Capture the cell that displays the provided text and extract its [X, Y] central coordinate. 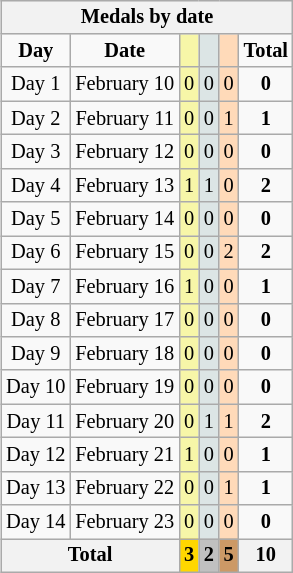
Day 10 [36, 387]
February 18 [124, 354]
February 10 [124, 84]
Day [36, 51]
Day 13 [36, 488]
Day 1 [36, 84]
Day 11 [36, 421]
February 11 [124, 118]
Day 2 [36, 118]
February 20 [124, 421]
Day 5 [36, 219]
February 16 [124, 286]
February 14 [124, 219]
Day 8 [36, 320]
5 [229, 556]
February 19 [124, 387]
Day 3 [36, 152]
February 12 [124, 152]
3 [189, 556]
Day 4 [36, 185]
Day 7 [36, 286]
Medals by date [147, 17]
Day 12 [36, 455]
Date [124, 51]
February 15 [124, 253]
Day 9 [36, 354]
Day 6 [36, 253]
February 23 [124, 522]
February 22 [124, 488]
Day 14 [36, 522]
10 [266, 556]
February 13 [124, 185]
February 17 [124, 320]
February 21 [124, 455]
